Detect which cell encompasses the target text, then output its [X, Y] center coordinate. 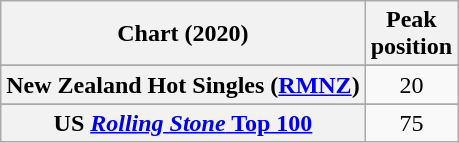
75 [411, 123]
Peakposition [411, 34]
20 [411, 85]
US Rolling Stone Top 100 [183, 123]
Chart (2020) [183, 34]
New Zealand Hot Singles (RMNZ) [183, 85]
